Find where the given text appears and provide that cell's center as [x, y] coordinate. 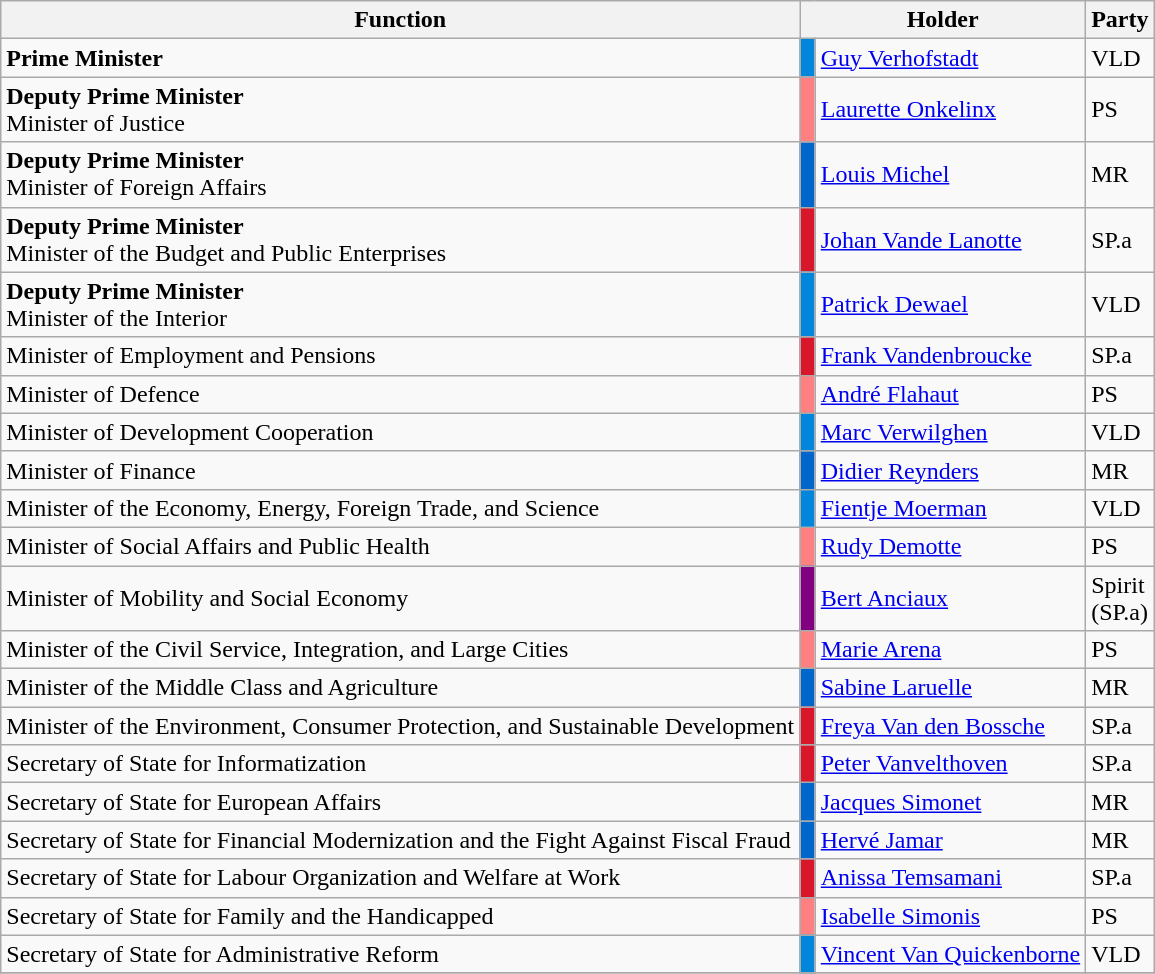
Rudy Demotte [950, 546]
Prime Minister [400, 58]
Secretary of State for Financial Modernization and the Fight Against Fiscal Fraud [400, 840]
Didier Reynders [950, 470]
Minister of the Civil Service, Integration, and Large Cities [400, 650]
Anissa Temsamani [950, 878]
Guy Verhofstadt [950, 58]
Minister of Development Cooperation [400, 432]
André Flahaut [950, 394]
Marie Arena [950, 650]
Minister of the Environment, Consumer Protection, and Sustainable Development [400, 726]
Sabine Laruelle [950, 688]
Minister of Social Affairs and Public Health [400, 546]
Minister of Defence [400, 394]
Louis Michel [950, 174]
Laurette Onkelinx [950, 110]
Minister of Mobility and Social Economy [400, 598]
Isabelle Simonis [950, 916]
Secretary of State for European Affairs [400, 802]
Minister of the Middle Class and Agriculture [400, 688]
Function [400, 20]
Secretary of State for Informatization [400, 764]
Johan Vande Lanotte [950, 240]
Secretary of State for Family and the Handicapped [400, 916]
Spirit(SP.a) [1120, 598]
Peter Vanvelthoven [950, 764]
Hervé Jamar [950, 840]
Deputy Prime MinisterMinister of Foreign Affairs [400, 174]
Jacques Simonet [950, 802]
Deputy Prime MinisterMinister of the Budget and Public Enterprises [400, 240]
Holder [943, 20]
Deputy Prime MinisterMinister of Justice [400, 110]
Fientje Moerman [950, 508]
Minister of the Economy, Energy, Foreign Trade, and Science [400, 508]
Vincent Van Quickenborne [950, 954]
Bert Anciaux [950, 598]
Marc Verwilghen [950, 432]
Secretary of State for Labour Organization and Welfare at Work [400, 878]
Minister of Employment and Pensions [400, 356]
Party [1120, 20]
Secretary of State for Administrative Reform [400, 954]
Freya Van den Bossche [950, 726]
Patrick Dewael [950, 304]
Minister of Finance [400, 470]
Frank Vandenbroucke [950, 356]
Deputy Prime MinisterMinister of the Interior [400, 304]
